Pinpoint the cell where the given text exists, returning its (X, Y) midpoint coordinate. 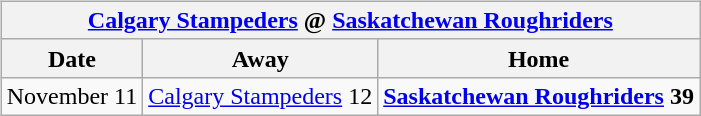
Date (72, 58)
Calgary Stampeders 12 (260, 96)
November 11 (72, 96)
Saskatchewan Roughriders 39 (539, 96)
Away (260, 58)
Home (539, 58)
Calgary Stampeders @ Saskatchewan Roughriders (350, 20)
